Pinpoint the cell where the given text exists, returning its [X, Y] midpoint coordinate. 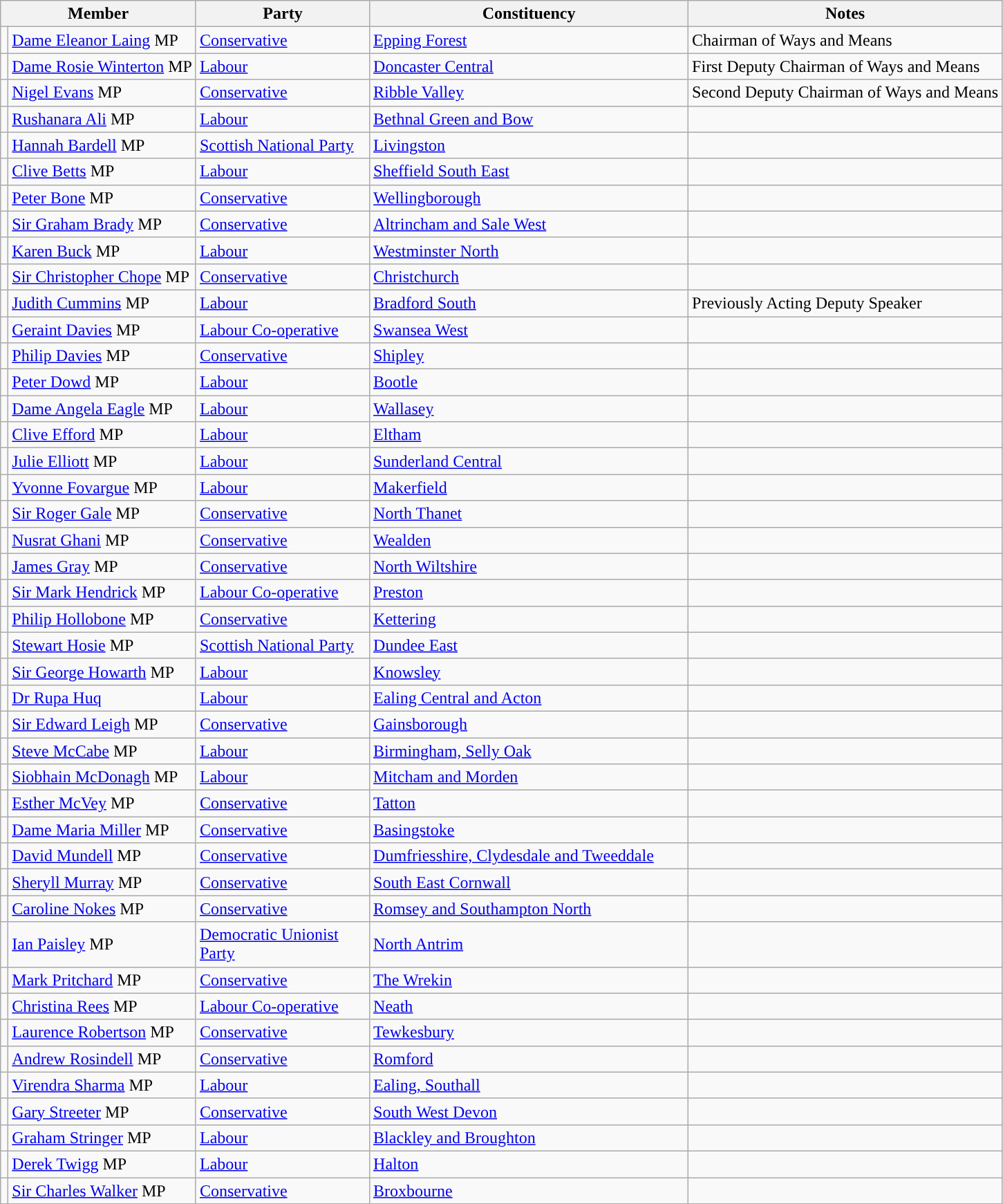
Halton [529, 1164]
Second Deputy Chairman of Ways and Means [845, 93]
Notes [845, 14]
Knowsley [529, 672]
Preston [529, 593]
Sir Christopher Chope MP [102, 277]
Wellingborough [529, 198]
Virendra Sharma MP [102, 1085]
Wealden [529, 540]
The Wrekin [529, 980]
Altrincham and Sale West [529, 224]
Siobhain McDonagh MP [102, 777]
Westminster North [529, 250]
Sunderland Central [529, 461]
Doncaster Central [529, 66]
Karen Buck MP [102, 250]
Previously Acting Deputy Speaker [845, 303]
Epping Forest [529, 40]
Sir Graham Brady MP [102, 224]
Esther McVey MP [102, 804]
Ribble Valley [529, 93]
Gainsborough [529, 724]
Sir George Howarth MP [102, 672]
Clive Betts MP [102, 172]
Broxbourne [529, 1190]
Bootle [529, 382]
Gary Streeter MP [102, 1111]
Julie Elliott MP [102, 461]
Blackley and Broughton [529, 1138]
James Gray MP [102, 566]
Nigel Evans MP [102, 93]
Hannah Bardell MP [102, 145]
Member [98, 14]
Rushanara Ali MP [102, 119]
Romsey and Southampton North [529, 909]
Wallasey [529, 409]
North Wiltshire [529, 566]
Philip Davies MP [102, 356]
Dame Eleanor Laing MP [102, 40]
Democratic Unionist Party [282, 945]
Judith Cummins MP [102, 303]
Sir Edward Leigh MP [102, 724]
Neath [529, 1006]
Peter Dowd MP [102, 382]
Dame Maria Miller MP [102, 830]
Sir Charles Walker MP [102, 1190]
Derek Twigg MP [102, 1164]
Bradford South [529, 303]
Party [282, 14]
Ian Paisley MP [102, 945]
Nusrat Ghani MP [102, 540]
Philip Hollobone MP [102, 619]
David Mundell MP [102, 856]
Andrew Rosindell MP [102, 1059]
Tatton [529, 804]
Laurence Robertson MP [102, 1032]
Kettering [529, 619]
Ealing Central and Acton [529, 698]
Bethnal Green and Bow [529, 119]
Clive Efford MP [102, 435]
Caroline Nokes MP [102, 909]
Stewart Hosie MP [102, 645]
Graham Stringer MP [102, 1138]
Swansea West [529, 330]
Makerfield [529, 488]
North Thanet [529, 514]
Sir Roger Gale MP [102, 514]
Geraint Davies MP [102, 330]
Chairman of Ways and Means [845, 40]
Yvonne Fovargue MP [102, 488]
Dr Rupa Huq [102, 698]
Mark Pritchard MP [102, 980]
Dame Rosie Winterton MP [102, 66]
First Deputy Chairman of Ways and Means [845, 66]
Steve McCabe MP [102, 750]
South East Cornwall [529, 882]
South West Devon [529, 1111]
Basingstoke [529, 830]
North Antrim [529, 945]
Sir Mark Hendrick MP [102, 593]
Eltham [529, 435]
Christchurch [529, 277]
Peter Bone MP [102, 198]
Dame Angela Eagle MP [102, 409]
Dumfriesshire, Clydesdale and Tweeddale [529, 856]
Ealing, Southall [529, 1085]
Tewkesbury [529, 1032]
Mitcham and Morden [529, 777]
Christina Rees MP [102, 1006]
Shipley [529, 356]
Sheffield South East [529, 172]
Sheryll Murray MP [102, 882]
Birmingham, Selly Oak [529, 750]
Livingston [529, 145]
Constituency [529, 14]
Dundee East [529, 645]
Romford [529, 1059]
